Determine the [x, y] coordinate at the center of the cell enclosing the given text.  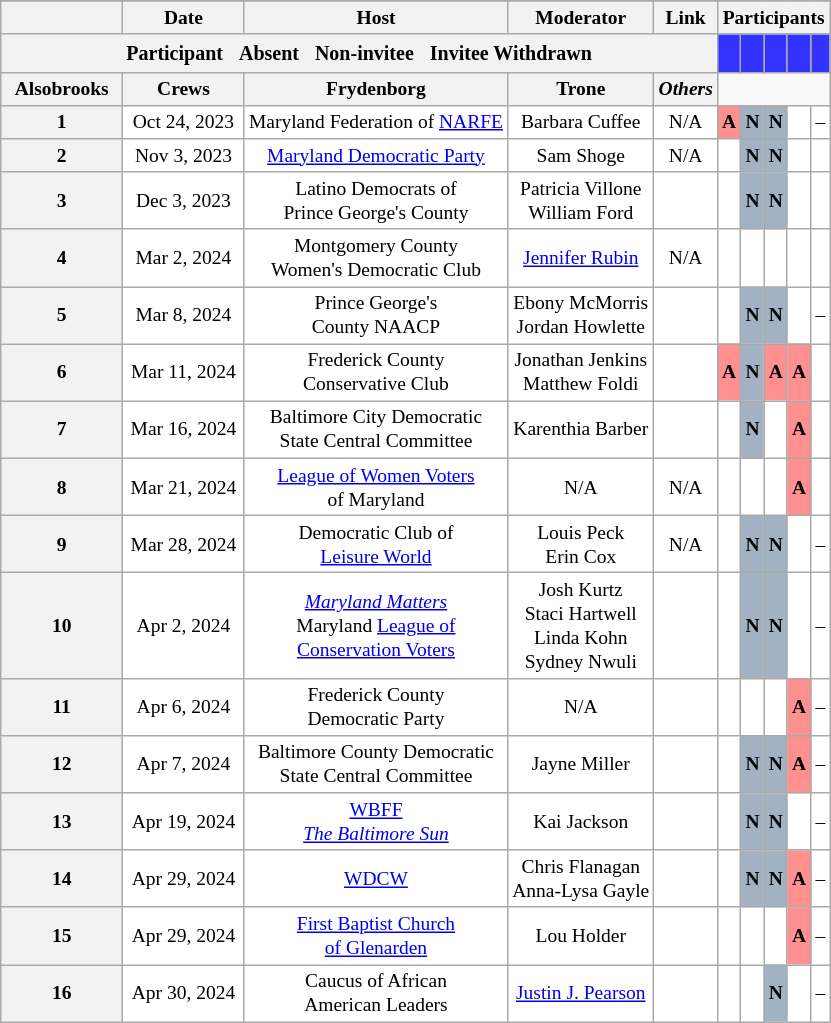
6 [62, 372]
12 [62, 764]
Josh KurtzStaci HartwellLinda KohnSydney Nwuli [581, 626]
Patricia VilloneWilliam Ford [581, 200]
Participant Absent Non-invitee Invitee Withdrawn [360, 53]
8 [62, 486]
Prince George'sCounty NAACP [376, 314]
Mar 11, 2024 [184, 372]
Baltimore City DemocraticState Central Committee [376, 430]
Sam Shoge [581, 156]
Barbara Cuffee [581, 122]
Others [686, 88]
Karenthia Barber [581, 430]
9 [62, 544]
Kai Jackson [581, 822]
7 [62, 430]
11 [62, 706]
Apr 7, 2024 [184, 764]
Mar 8, 2024 [184, 314]
Chris Flanagan Anna-Lysa Gayle [581, 878]
Apr 6, 2024 [184, 706]
Date [184, 18]
Montgomery CountyWomen's Democratic Club [376, 258]
Crews [184, 88]
15 [62, 936]
16 [62, 994]
Host [376, 18]
Mar 21, 2024 [184, 486]
Maryland Democratic Party [376, 156]
Participants [773, 18]
Trone [581, 88]
4 [62, 258]
Link [686, 18]
Democratic Club ofLeisure World [376, 544]
Mar 2, 2024 [184, 258]
Nov 3, 2023 [184, 156]
Baltimore County DemocraticState Central Committee [376, 764]
1 [62, 122]
2 [62, 156]
Maryland MattersMaryland League ofConservation Voters [376, 626]
Frederick CountyDemocratic Party [376, 706]
Louis PeckErin Cox [581, 544]
League of Women Voters of Maryland [376, 486]
Alsobrooks [62, 88]
Apr 2, 2024 [184, 626]
Moderator [581, 18]
Frydenborg [376, 88]
First Baptist Churchof Glenarden [376, 936]
13 [62, 822]
Frederick CountyConservative Club [376, 372]
Mar 28, 2024 [184, 544]
Mar 16, 2024 [184, 430]
Dec 3, 2023 [184, 200]
Maryland Federation of NARFE [376, 122]
10 [62, 626]
Latino Democrats ofPrince George's County [376, 200]
Lou Holder [581, 936]
3 [62, 200]
Jonathan JenkinsMatthew Foldi [581, 372]
Ebony McMorrisJordan Howlette [581, 314]
5 [62, 314]
Jennifer Rubin [581, 258]
WBFFThe Baltimore Sun [376, 822]
Apr 30, 2024 [184, 994]
WDCW [376, 878]
14 [62, 878]
Jayne Miller [581, 764]
Justin J. Pearson [581, 994]
Oct 24, 2023 [184, 122]
Apr 19, 2024 [184, 822]
Caucus of AfricanAmerican Leaders [376, 994]
